From the cell containing the given text, extract its center point as [X, Y] coordinate. 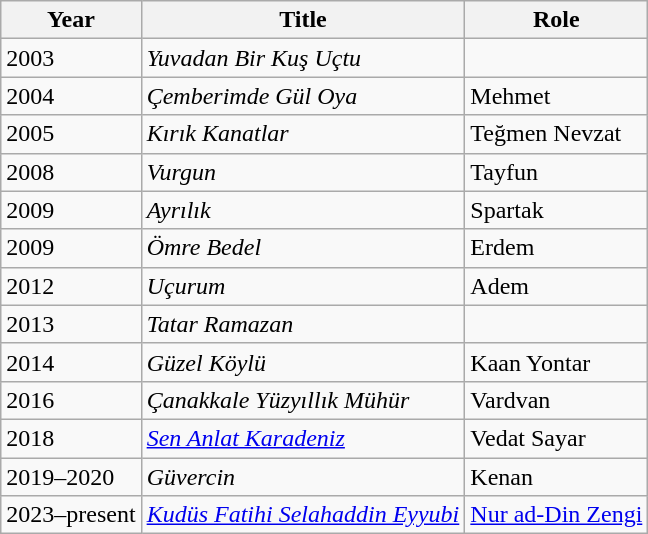
Uçurum [303, 286]
Teğmen Nevzat [556, 134]
Çanakkale Yüzyıllık Mühür [303, 400]
Tayfun [556, 172]
2013 [71, 324]
Ömre Bedel [303, 248]
Spartak [556, 210]
Erdem [556, 248]
Kaan Yontar [556, 362]
Year [71, 20]
Mehmet [556, 96]
Güzel Köylü [303, 362]
2008 [71, 172]
Kenan [556, 477]
Çemberimde Gül Oya [303, 96]
Vurgun [303, 172]
Sen Anlat Karadeniz [303, 438]
Adem [556, 286]
2004 [71, 96]
2014 [71, 362]
Role [556, 20]
2016 [71, 400]
Tatar Ramazan [303, 324]
Yuvadan Bir Kuş Uçtu [303, 58]
2012 [71, 286]
2018 [71, 438]
Ayrılık [303, 210]
Title [303, 20]
Vedat Sayar [556, 438]
2003 [71, 58]
Vardvan [556, 400]
2005 [71, 134]
Kudüs Fatihi Selahaddin Eyyubi [303, 515]
Nur ad-Din Zengi [556, 515]
Güvercin [303, 477]
2023–present [71, 515]
2019–2020 [71, 477]
Kırık Kanatlar [303, 134]
